Detect which cell encompasses the target text, then output its [X, Y] center coordinate. 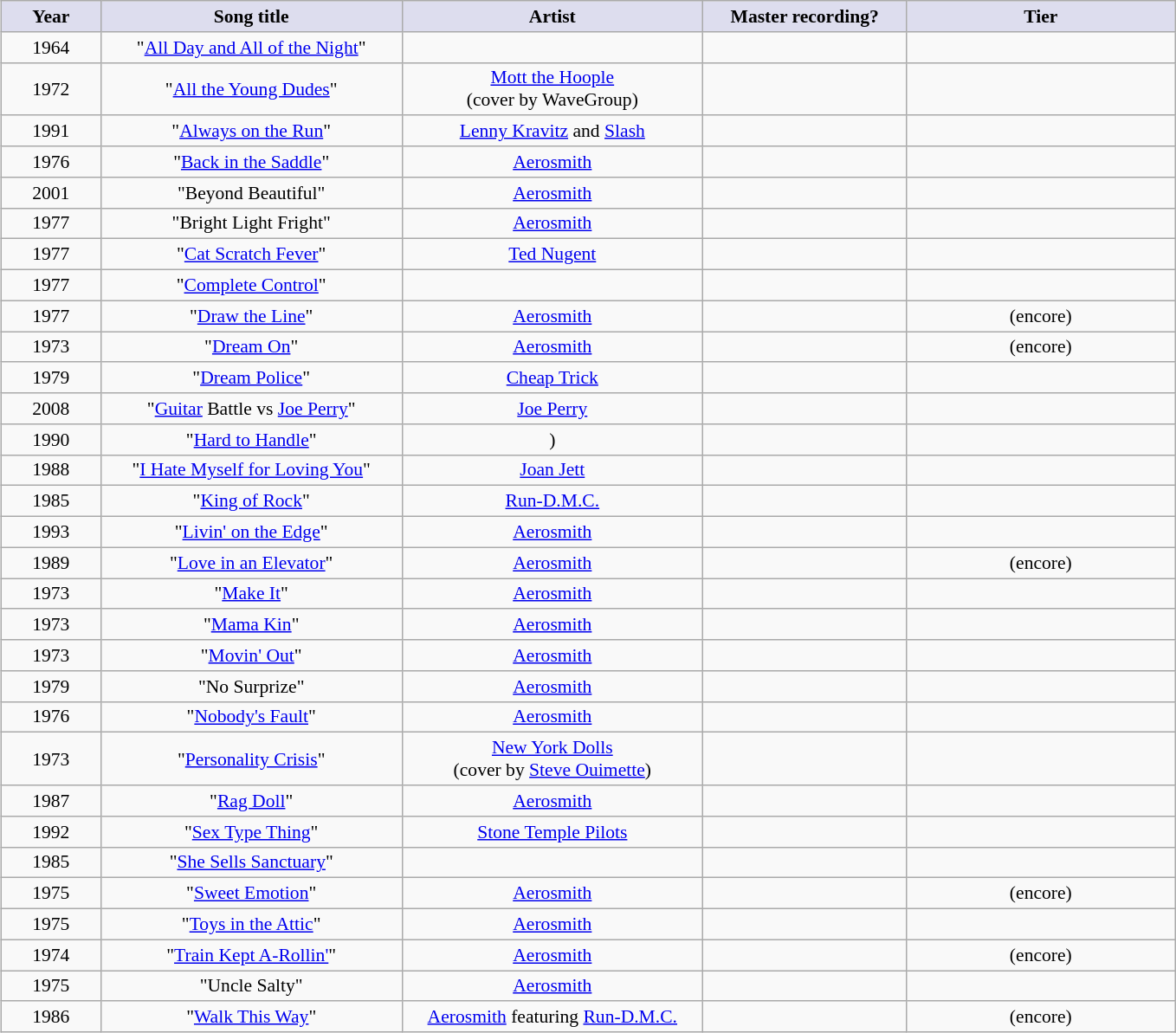
"Beyond Beautiful" [251, 192]
1986 [50, 1017]
"Personality Crisis" [251, 759]
Lenny Kravitz and Slash [552, 131]
Master recording? [805, 16]
Run-D.M.C. [552, 501]
Tier [1041, 16]
"All the Young Dudes" [251, 88]
"Nobody's Fault" [251, 717]
"King of Rock" [251, 501]
"Sex Type Thing" [251, 831]
1987 [50, 801]
1964 [50, 47]
"She Sells Sanctuary" [251, 862]
Stone Temple Pilots [552, 831]
"Train Kept A-Rollin'" [251, 955]
"I Hate Myself for Loving You" [251, 470]
Aerosmith featuring Run-D.M.C. [552, 1017]
1974 [50, 955]
1972 [50, 88]
Joan Jett [552, 470]
"Love in an Elevator" [251, 563]
"Livin' on the Edge" [251, 532]
"Dream Police" [251, 378]
1989 [50, 563]
Cheap Trick [552, 378]
"Always on the Run" [251, 131]
New York Dolls(cover by Steve Ouimette) [552, 759]
"Complete Control" [251, 285]
"Toys in the Attic" [251, 924]
"Movin' Out" [251, 655]
1990 [50, 439]
1988 [50, 470]
Year [50, 16]
2008 [50, 409]
"All Day and All of the Night" [251, 47]
"Mama Kin" [251, 624]
Artist [552, 16]
"Make It" [251, 594]
1992 [50, 831]
"Dream On" [251, 346]
"Walk This Way" [251, 1017]
"Back in the Saddle" [251, 162]
Song title [251, 16]
"Bright Light Fright" [251, 223]
"Rag Doll" [251, 801]
"Guitar Battle vs Joe Perry" [251, 409]
"No Surprize" [251, 686]
"Hard to Handle" [251, 439]
Mott the Hoople(cover by WaveGroup) [552, 88]
"Sweet Emotion" [251, 894]
2001 [50, 192]
1991 [50, 131]
"Draw the Line" [251, 316]
) [552, 439]
Joe Perry [552, 409]
1993 [50, 532]
Ted Nugent [552, 255]
"Cat Scratch Fever" [251, 255]
"Uncle Salty" [251, 985]
